Search for the cell housing the specified text and yield its (X, Y) center coordinate. 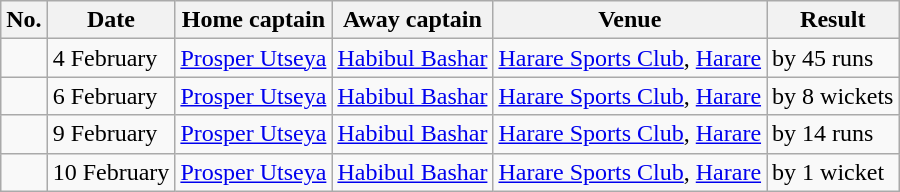
6 February (111, 96)
by 1 wicket (833, 172)
by 45 runs (833, 58)
Date (111, 20)
Venue (630, 20)
by 14 runs (833, 134)
4 February (111, 58)
Home captain (254, 20)
by 8 wickets (833, 96)
10 February (111, 172)
9 February (111, 134)
No. (24, 20)
Away captain (412, 20)
Result (833, 20)
